Capture the cell that displays the provided text and extract its (x, y) central coordinate. 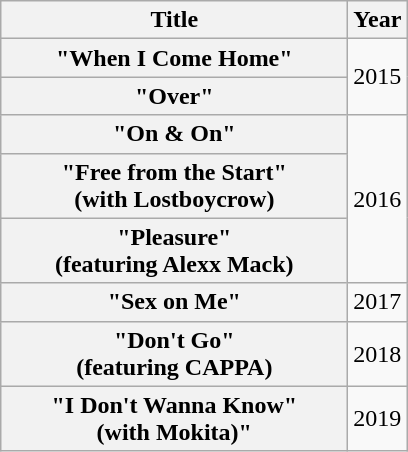
Year (378, 20)
"When I Come Home" (174, 58)
"Over" (174, 96)
"Sex on Me" (174, 302)
2018 (378, 354)
"Don't Go"(featuring CAPPA) (174, 354)
2019 (378, 418)
2015 (378, 77)
2016 (378, 199)
Title (174, 20)
2017 (378, 302)
"Free from the Start"(with Lostboycrow) (174, 186)
"On & On" (174, 134)
"I Don't Wanna Know"(with Mokita)" (174, 418)
"Pleasure"(featuring Alexx Mack) (174, 250)
